Pinpoint the cell where the given text exists, returning its (x, y) midpoint coordinate. 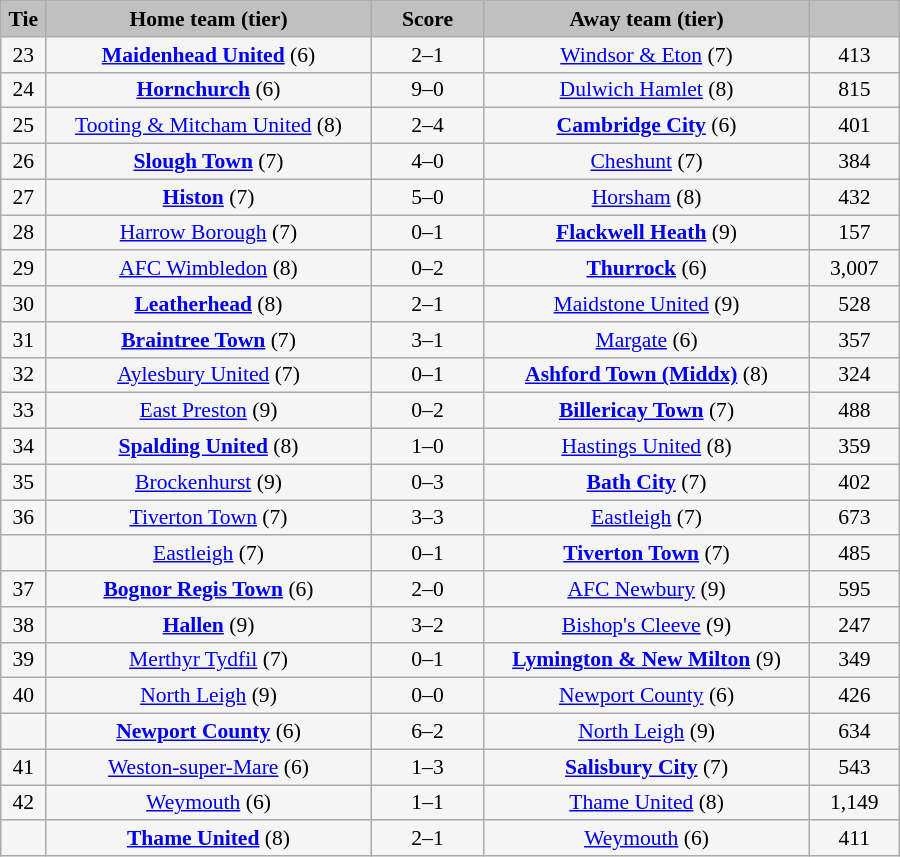
Harrow Borough (7) (209, 233)
9–0 (427, 90)
247 (854, 625)
0–3 (427, 482)
2–4 (427, 126)
Weston-super-Mare (6) (209, 767)
Hastings United (8) (647, 447)
AFC Newbury (9) (647, 589)
28 (24, 233)
Bath City (7) (647, 482)
Maidenhead United (6) (209, 55)
26 (24, 162)
35 (24, 482)
3–1 (427, 340)
324 (854, 375)
Cheshunt (7) (647, 162)
0–0 (427, 696)
349 (854, 660)
Bishop's Cleeve (9) (647, 625)
Maidstone United (9) (647, 304)
411 (854, 839)
Hornchurch (6) (209, 90)
41 (24, 767)
1–0 (427, 447)
4–0 (427, 162)
357 (854, 340)
31 (24, 340)
Hallen (9) (209, 625)
Windsor & Eton (7) (647, 55)
Braintree Town (7) (209, 340)
6–2 (427, 732)
413 (854, 55)
595 (854, 589)
36 (24, 518)
Away team (tier) (647, 19)
673 (854, 518)
Flackwell Heath (9) (647, 233)
Spalding United (8) (209, 447)
Salisbury City (7) (647, 767)
Slough Town (7) (209, 162)
157 (854, 233)
Tie (24, 19)
AFC Wimbledon (8) (209, 269)
East Preston (9) (209, 411)
Dulwich Hamlet (8) (647, 90)
3–3 (427, 518)
2–0 (427, 589)
38 (24, 625)
Score (427, 19)
5–0 (427, 197)
1,149 (854, 803)
528 (854, 304)
Lymington & New Milton (9) (647, 660)
Tooting & Mitcham United (8) (209, 126)
34 (24, 447)
Leatherhead (8) (209, 304)
Home team (tier) (209, 19)
Horsham (8) (647, 197)
32 (24, 375)
23 (24, 55)
Aylesbury United (7) (209, 375)
25 (24, 126)
Margate (6) (647, 340)
426 (854, 696)
40 (24, 696)
Brockenhurst (9) (209, 482)
402 (854, 482)
33 (24, 411)
634 (854, 732)
Merthyr Tydfil (7) (209, 660)
Bognor Regis Town (6) (209, 589)
485 (854, 554)
Billericay Town (7) (647, 411)
3,007 (854, 269)
Ashford Town (Middx) (8) (647, 375)
39 (24, 660)
432 (854, 197)
3–2 (427, 625)
401 (854, 126)
Cambridge City (6) (647, 126)
543 (854, 767)
488 (854, 411)
24 (24, 90)
815 (854, 90)
Histon (7) (209, 197)
27 (24, 197)
37 (24, 589)
384 (854, 162)
1–3 (427, 767)
Thurrock (6) (647, 269)
29 (24, 269)
1–1 (427, 803)
359 (854, 447)
30 (24, 304)
42 (24, 803)
